Extract the (x, y) coordinate from the center of the cell holding the provided text.  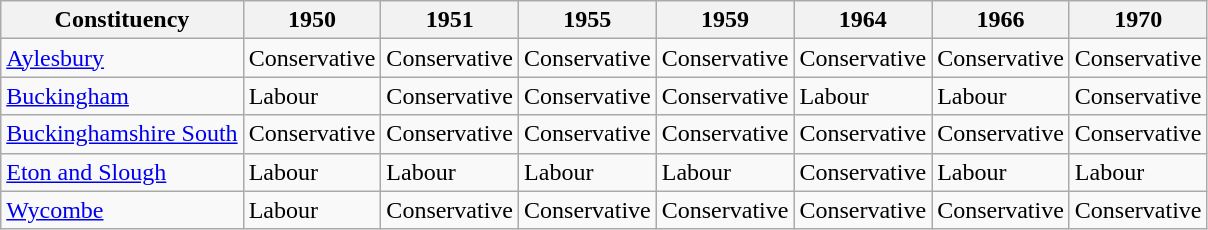
1959 (725, 20)
Buckinghamshire South (122, 134)
Constituency (122, 20)
1950 (312, 20)
1955 (588, 20)
Buckingham (122, 96)
1970 (1138, 20)
Eton and Slough (122, 172)
1966 (1001, 20)
1964 (863, 20)
Aylesbury (122, 58)
1951 (450, 20)
Wycombe (122, 210)
